Detect which cell encompasses the target text, then output its (X, Y) center coordinate. 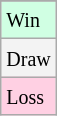
Draw (28, 58)
Loss (28, 96)
Win (28, 20)
